Capture the cell that displays the provided text and extract its (x, y) central coordinate. 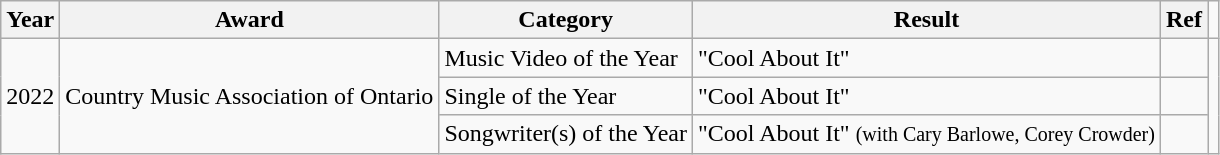
Single of the Year (566, 96)
Result (927, 20)
"Cool About It" (with Cary Barlowe, Corey Crowder) (927, 134)
Year (30, 20)
Songwriter(s) of the Year (566, 134)
Country Music Association of Ontario (250, 96)
Music Video of the Year (566, 58)
2022 (30, 96)
Award (250, 20)
Category (566, 20)
Ref (1184, 20)
